Scan for the cell matching the given text and deliver its (X, Y) coordinate at center. 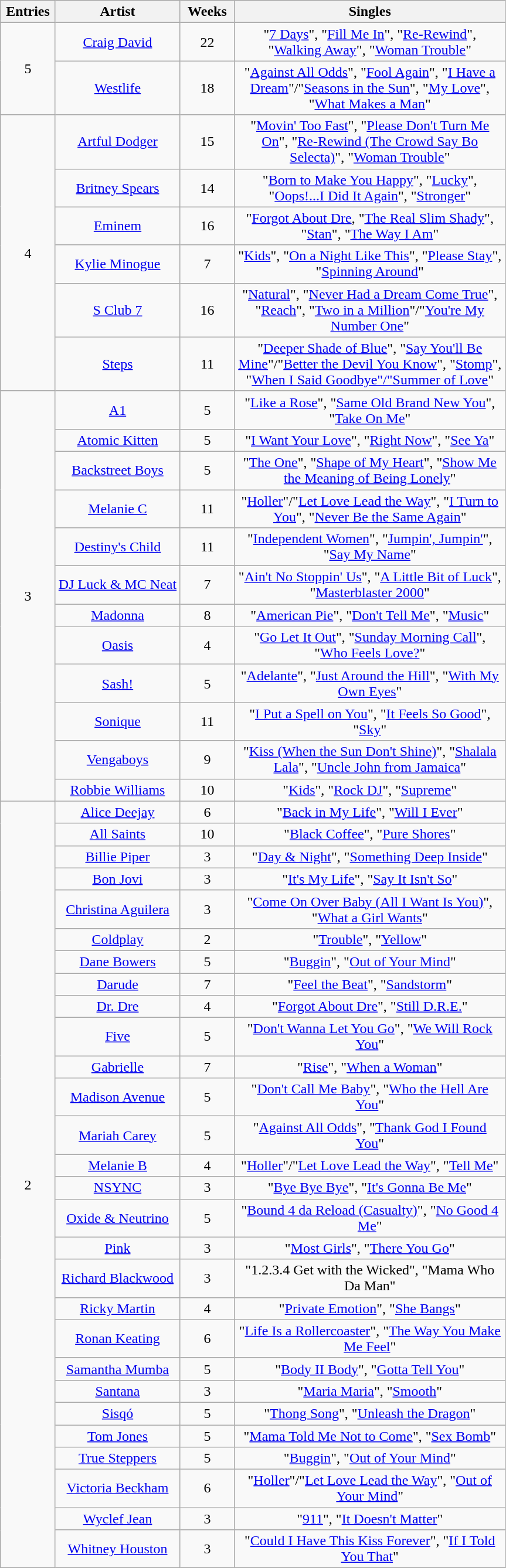
"Mama Told Me Not to Come", "Sex Bomb" (369, 1436)
Wyclef Jean (117, 1519)
Britney Spears (117, 188)
NSYNC (117, 1188)
"Born to Make You Happy", "Lucky", "Oops!...I Did It Again", "Stronger" (369, 188)
"Rise", "When a Woman" (369, 1067)
18 (208, 88)
"Feel the Beat", "Sandstorm" (369, 984)
Sisqó (117, 1413)
"Kiss (When the Sun Don't Shine)", "Shalala Lala", "Uncle John from Jamaica" (369, 759)
Oasis (117, 646)
22 (208, 42)
15 (208, 142)
"Black Coffee", "Pure Shores" (369, 834)
"Don't Wanna Let You Go", "We Will Rock You" (369, 1037)
"American Pie", "Don't Tell Me", "Music" (369, 615)
14 (208, 188)
"1.2.3.4 Get with the Wicked", "Mama Who Da Man" (369, 1279)
Entries (28, 12)
"Go Let It Out", "Sunday Morning Call", "Who Feels Love?" (369, 646)
"Trouble", "Yellow" (369, 939)
Madison Avenue (117, 1097)
9 (208, 759)
S Club 7 (117, 310)
Sash! (117, 683)
"Forgot About Dre", "Still D.R.E." (369, 1007)
"Could I Have This Kiss Forever", "If I Told You That" (369, 1549)
Atomic Kitten (117, 440)
Sonique (117, 722)
Bon Jovi (117, 879)
"I Want Your Love", "Right Now", "See Ya" (369, 440)
"Ain't No Stoppin' Us", "A Little Bit of Luck", "Masterblaster 2000" (369, 585)
Madonna (117, 615)
"Like a Rose", "Same Old Brand New You", "Take On Me" (369, 410)
"Holler"/"Let Love Lead the Way", "I Turn to You", "Never Be the Same Again" (369, 509)
Coldplay (117, 939)
"I Put a Spell on You", "It Feels So Good", "Sky" (369, 722)
Richard Blackwood (117, 1279)
"Kids", "Rock DJ", "Supreme" (369, 790)
"Deeper Shade of Blue", "Say You'll Be Mine"/"Better the Devil You Know", "Stomp", "When I Said Goodbye"/"Summer of Love" (369, 364)
"It's My Life", "Say It Isn't So" (369, 879)
"Bye Bye Bye", "It's Gonna Be Me" (369, 1188)
Craig David (117, 42)
"Movin' Too Fast", "Please Don't Turn Me On", "Re-Rewind (The Crowd Say Bo Selecta)", "Woman Trouble" (369, 142)
"Forgot About Dre, "The Real Slim Shady", "Stan", "The Way I Am" (369, 226)
Victoria Beckham (117, 1488)
"Kids", "On a Night Like This", "Please Stay", "Spinning Around" (369, 264)
Christina Aguilera (117, 909)
Vengaboys (117, 759)
Weeks (208, 12)
"Adelante", "Just Around the Hill", "With My Own Eyes" (369, 683)
"911", "It Doesn't Matter" (369, 1519)
"Most Girls", "There You Go" (369, 1248)
Dane Bowers (117, 962)
"Against All Odds", "Thank God I Found You" (369, 1136)
"Holler"/"Let Love Lead the Way", "Out of Your Mind" (369, 1488)
Destiny's Child (117, 547)
"7 Days", "Fill Me In", "Re-Rewind", "Walking Away", "Woman Trouble" (369, 42)
Melanie B (117, 1165)
A1 (117, 410)
Billie Piper (117, 857)
Ronan Keating (117, 1338)
"Thong Song", "Unleash the Dragon" (369, 1413)
Robbie Williams (117, 790)
Five (117, 1037)
"Day & Night", "Something Deep Inside" (369, 857)
DJ Luck & MC Neat (117, 585)
Kylie Minogue (117, 264)
Artful Dodger (117, 142)
Alice Deejay (117, 812)
Singles (369, 12)
"Natural", "Never Had a Dream Come True", "Reach", "Two in a Million"/"You're My Number One" (369, 310)
"Back in My Life", "Will I Ever" (369, 812)
"Don't Call Me Baby", "Who the Hell Are You" (369, 1097)
Dr. Dre (117, 1007)
Ricky Martin (117, 1308)
All Saints (117, 834)
"Maria Maria", "Smooth" (369, 1391)
"The One", "Shape of My Heart", "Show Me the Meaning of Being Lonely" (369, 470)
"Body II Body", "Gotta Tell You" (369, 1369)
True Steppers (117, 1458)
"Life Is a Rollercoaster", "The Way You Make Me Feel" (369, 1338)
"Private Emotion", "She Bangs" (369, 1308)
Samantha Mumba (117, 1369)
Steps (117, 364)
Melanie C (117, 509)
Backstreet Boys (117, 470)
"Come On Over Baby (All I Want Is You)", "What a Girl Wants" (369, 909)
Westlife (117, 88)
"Bound 4 da Reload (Casualty)", "No Good 4 Me" (369, 1218)
Tom Jones (117, 1436)
Whitney Houston (117, 1549)
Oxide & Neutrino (117, 1218)
Eminem (117, 226)
8 (208, 615)
"Against All Odds", "Fool Again", "I Have a Dream"/"Seasons in the Sun", "My Love", "What Makes a Man" (369, 88)
Gabrielle (117, 1067)
"Holler"/"Let Love Lead the Way", "Tell Me" (369, 1165)
Santana (117, 1391)
"Independent Women", "Jumpin', Jumpin'", "Say My Name" (369, 547)
Darude (117, 984)
Artist (117, 12)
Mariah Carey (117, 1136)
Pink (117, 1248)
